Pinpoint the cell where the given text exists, returning its (x, y) midpoint coordinate. 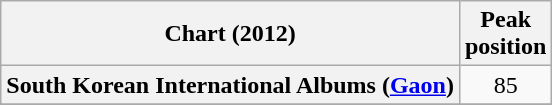
South Korean International Albums (Gaon) (230, 85)
Chart (2012) (230, 34)
Peakposition (505, 34)
85 (505, 85)
